Return the [X, Y] coordinate for the center point of the cell that contains the specified text.  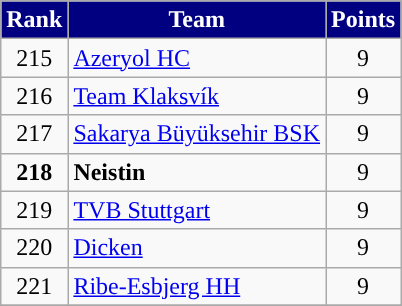
219 [34, 210]
215 [34, 58]
Rank [34, 20]
Team Klaksvík [197, 96]
Team [197, 20]
218 [34, 172]
Dicken [197, 248]
Neistin [197, 172]
Sakarya Büyüksehir BSK [197, 134]
217 [34, 134]
216 [34, 96]
Ribe-Esbjerg HH [197, 286]
TVB Stuttgart [197, 210]
Azeryol HC [197, 58]
221 [34, 286]
Points [364, 20]
220 [34, 248]
